Locate the cell with the specified text and output its [X, Y] center coordinate. 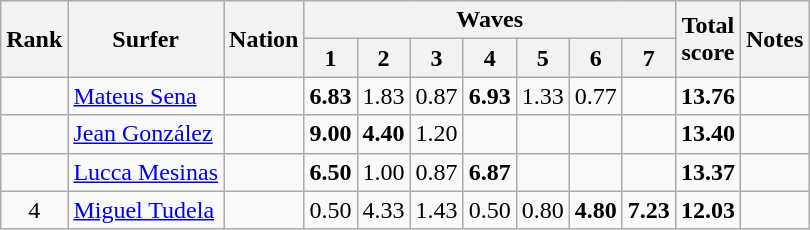
9.00 [330, 134]
Lucca Mesinas [146, 172]
2 [384, 58]
12.03 [708, 210]
7.23 [648, 210]
1.43 [436, 210]
Nation [264, 39]
13.40 [708, 134]
1.00 [384, 172]
5 [542, 58]
Notes [774, 39]
Miguel Tudela [146, 210]
0.77 [596, 96]
13.37 [708, 172]
3 [436, 58]
Jean González [146, 134]
4.80 [596, 210]
6.87 [490, 172]
Mateus Sena [146, 96]
1.83 [384, 96]
6.50 [330, 172]
4.40 [384, 134]
0.80 [542, 210]
1.20 [436, 134]
6 [596, 58]
Waves [490, 20]
4.33 [384, 210]
Surfer [146, 39]
Totalscore [708, 39]
1.33 [542, 96]
Rank [34, 39]
1 [330, 58]
7 [648, 58]
6.83 [330, 96]
6.93 [490, 96]
13.76 [708, 96]
